Pinpoint the cell where the given text exists, returning its [X, Y] midpoint coordinate. 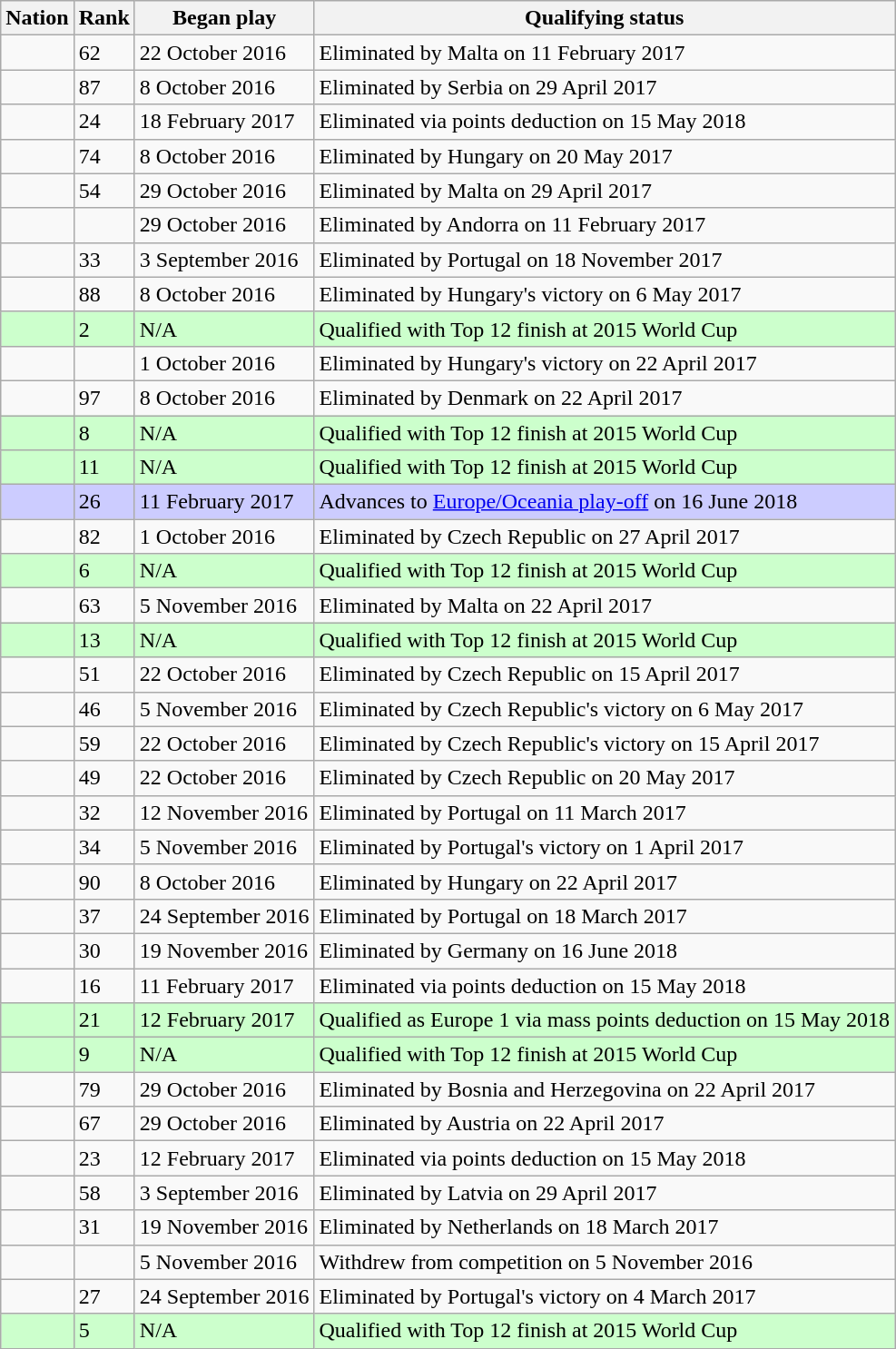
5 [103, 1331]
67 [103, 1124]
Eliminated by Portugal on 18 March 2017 [605, 916]
51 [103, 674]
63 [103, 606]
Qualifying status [605, 18]
30 [103, 950]
Eliminated by Malta on 11 February 2017 [605, 53]
74 [103, 156]
31 [103, 1227]
Nation [37, 18]
Began play [224, 18]
58 [103, 1193]
54 [103, 191]
Eliminated by Malta on 22 April 2017 [605, 606]
Eliminated by Malta on 29 April 2017 [605, 191]
62 [103, 53]
21 [103, 1020]
37 [103, 916]
Eliminated by Austria on 22 April 2017 [605, 1124]
Eliminated by Bosnia and Herzegovina on 22 April 2017 [605, 1089]
Eliminated by Czech Republic's victory on 6 May 2017 [605, 709]
82 [103, 537]
13 [103, 640]
18 February 2017 [224, 122]
79 [103, 1089]
Eliminated by Czech Republic on 27 April 2017 [605, 537]
9 [103, 1055]
Rank [103, 18]
12 November 2016 [224, 812]
Advances to Europe/Oceania play-off on 16 June 2018 [605, 502]
Eliminated by Czech Republic's victory on 15 April 2017 [605, 743]
8 [103, 433]
Eliminated by Hungary on 20 May 2017 [605, 156]
16 [103, 985]
46 [103, 709]
Eliminated by Serbia on 29 April 2017 [605, 87]
Eliminated by Latvia on 29 April 2017 [605, 1193]
59 [103, 743]
Eliminated by Czech Republic on 15 April 2017 [605, 674]
88 [103, 294]
Eliminated by Andorra on 11 February 2017 [605, 225]
Eliminated by Hungary's victory on 6 May 2017 [605, 294]
23 [103, 1158]
27 [103, 1296]
6 [103, 571]
90 [103, 881]
Qualified as Europe 1 via mass points deduction on 15 May 2018 [605, 1020]
87 [103, 87]
Eliminated by Portugal on 11 March 2017 [605, 812]
11 [103, 468]
32 [103, 812]
97 [103, 398]
26 [103, 502]
24 [103, 122]
Withdrew from competition on 5 November 2016 [605, 1262]
33 [103, 260]
49 [103, 778]
Eliminated by Hungary's victory on 22 April 2017 [605, 363]
Eliminated by Germany on 16 June 2018 [605, 950]
2 [103, 329]
Eliminated by Netherlands on 18 March 2017 [605, 1227]
Eliminated by Portugal's victory on 1 April 2017 [605, 847]
Eliminated by Portugal on 18 November 2017 [605, 260]
Eliminated by Denmark on 22 April 2017 [605, 398]
Eliminated by Portugal's victory on 4 March 2017 [605, 1296]
Eliminated by Hungary on 22 April 2017 [605, 881]
Eliminated by Czech Republic on 20 May 2017 [605, 778]
34 [103, 847]
